Return [x, y] of the center of cell containing provided text 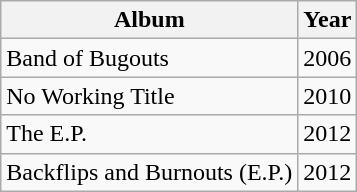
The E.P. [150, 134]
Album [150, 20]
2006 [328, 58]
Backflips and Burnouts (E.P.) [150, 172]
Band of Bugouts [150, 58]
2010 [328, 96]
No Working Title [150, 96]
Year [328, 20]
